Scan for the cell matching the given text and deliver its [x, y] coordinate at center. 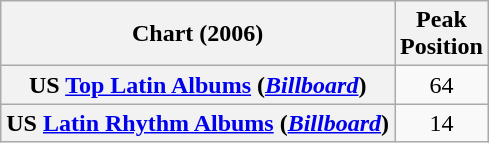
US Top Latin Albums (Billboard) [198, 85]
US Latin Rhythm Albums (Billboard) [198, 123]
Chart (2006) [198, 34]
14 [442, 123]
Peak Position [442, 34]
64 [442, 85]
